Identify which cell holds the provided text, then report its [X, Y] central coordinate. 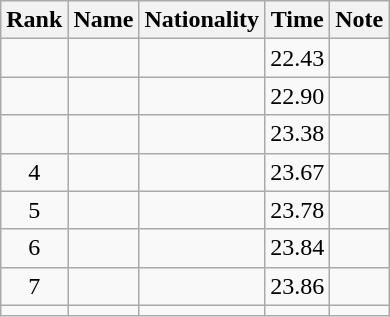
23.84 [298, 248]
5 [34, 210]
7 [34, 286]
Note [360, 20]
Rank [34, 20]
23.67 [298, 172]
22.43 [298, 58]
23.78 [298, 210]
4 [34, 172]
Name [104, 20]
23.38 [298, 134]
6 [34, 248]
Nationality [202, 20]
23.86 [298, 286]
Time [298, 20]
22.90 [298, 96]
